Scan for the cell matching the given text and deliver its [X, Y] coordinate at center. 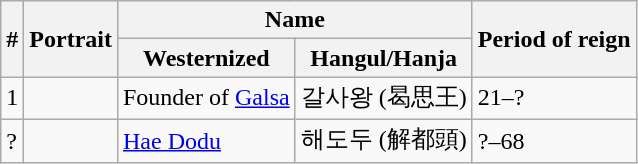
갈사왕 (曷思王) [384, 98]
1 [12, 98]
Founder of Galsa [206, 98]
Portrait [71, 39]
Westernized [206, 58]
21–? [554, 98]
Period of reign [554, 39]
# [12, 39]
? [12, 140]
Name [294, 20]
Hangul/Hanja [384, 58]
해도두 (解都頭) [384, 140]
Hae Dodu [206, 140]
?–68 [554, 140]
